Return [x, y] of the center of cell containing provided text 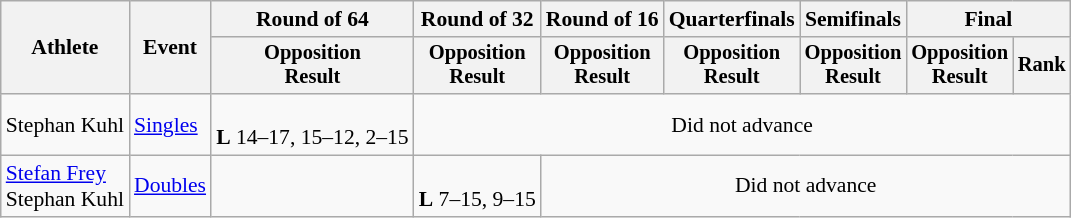
Round of 16 [602, 19]
Athlete [65, 48]
Quarterfinals [732, 19]
Semifinals [854, 19]
Rank [1042, 66]
Round of 32 [478, 19]
L 14–17, 15–12, 2–15 [312, 124]
Event [170, 48]
Singles [170, 124]
Stefan FreyStephan Kuhl [65, 186]
Final [988, 19]
Stephan Kuhl [65, 124]
Round of 64 [312, 19]
L 7–15, 9–15 [478, 186]
Doubles [170, 186]
